Return (x, y) of the center of cell containing provided text 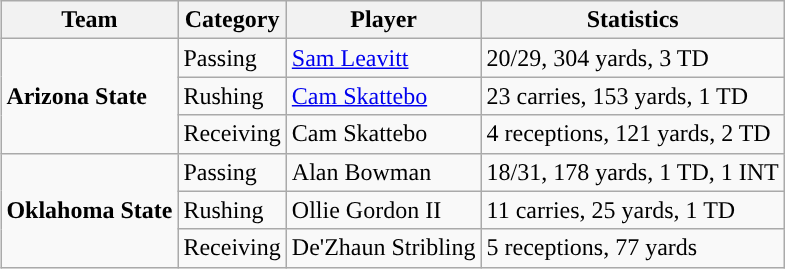
Category (232, 20)
20/29, 304 yards, 3 TD (632, 58)
Oklahoma State (90, 210)
4 receptions, 121 yards, 2 TD (632, 134)
5 receptions, 77 yards (632, 248)
Statistics (632, 20)
18/31, 178 yards, 1 TD, 1 INT (632, 172)
Team (90, 20)
Player (384, 20)
23 carries, 153 yards, 1 TD (632, 96)
Arizona State (90, 96)
De'Zhaun Stribling (384, 248)
Sam Leavitt (384, 58)
Alan Bowman (384, 172)
Ollie Gordon II (384, 210)
11 carries, 25 yards, 1 TD (632, 210)
